Capture the cell that displays the provided text and extract its [x, y] central coordinate. 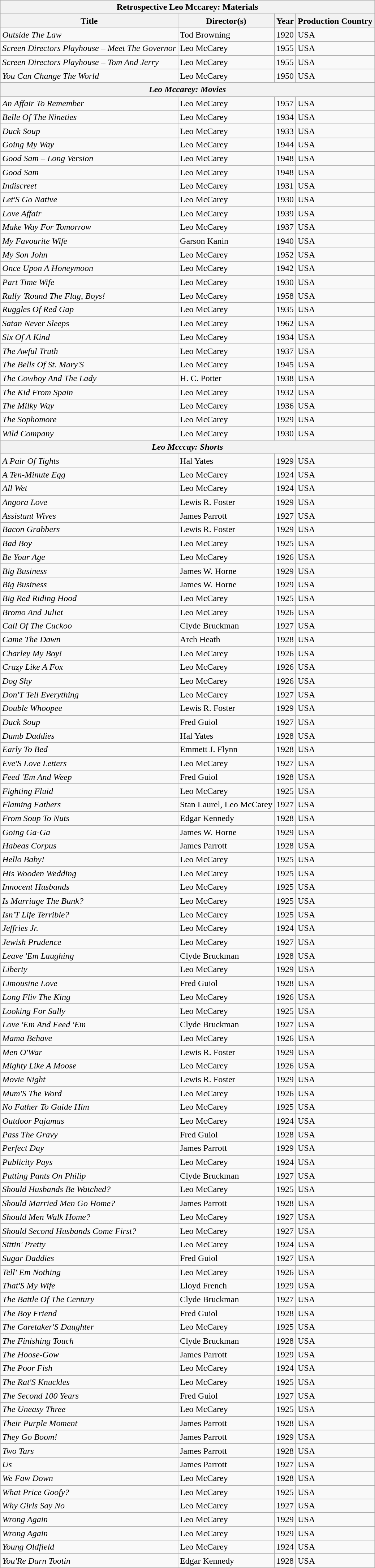
Liberty [89, 969]
A Ten-Minute Egg [89, 475]
Young Oldfield [89, 1547]
Men O'War [89, 1052]
Publicity Pays [89, 1162]
Rally 'Round The Flag, Boys! [89, 296]
The Milky Way [89, 406]
Perfect Day [89, 1148]
Angora Love [89, 502]
1940 [285, 241]
Looking For Sally [89, 1011]
Production Country [335, 21]
Dog Shy [89, 681]
Tod Browning [226, 35]
Sugar Daddies [89, 1258]
Leo Mccarey: Movies [187, 90]
H. C. Potter [226, 378]
Isn'T Life Terrible? [89, 915]
A Pair Of Tights [89, 461]
The Second 100 Years [89, 1396]
Screen Directors Playhouse – Tom And Jerry [89, 62]
Came The Dawn [89, 640]
You'Re Darn Tootin [89, 1561]
That'S My Wife [89, 1286]
1945 [285, 364]
The Bells Of St. Mary'S [89, 364]
Pass The Gravy [89, 1135]
Good Sam – Long Version [89, 158]
1931 [285, 186]
Title [89, 21]
Leave 'Em Laughing [89, 956]
Don'T Tell Everything [89, 695]
1935 [285, 310]
Sittin' Pretty [89, 1244]
Call Of The Cuckoo [89, 626]
Director(s) [226, 21]
Bad Boy [89, 543]
They Go Boom! [89, 1437]
Mighty Like A Moose [89, 1066]
Outside The Law [89, 35]
Us [89, 1464]
Outdoor Pajamas [89, 1121]
Emmett J. Flynn [226, 750]
Feed 'Em And Weep [89, 777]
Going My Way [89, 144]
The Awful Truth [89, 351]
Movie Night [89, 1080]
From Soup To Nuts [89, 818]
1920 [285, 35]
Lloyd French [226, 1286]
Bromo And Juliet [89, 612]
Dumb Daddies [89, 736]
The Finishing Touch [89, 1341]
Belle Of The Nineties [89, 117]
My Son John [89, 255]
Mum'S The Word [89, 1093]
All Wet [89, 488]
Retrospective Leo Mccarey: Materials [187, 7]
Ruggles Of Red Gap [89, 310]
Garson Kanin [226, 241]
1958 [285, 296]
Jewish Prudence [89, 942]
Big Red Riding Hood [89, 598]
Two Tars [89, 1451]
1933 [285, 131]
Double Whoopee [89, 708]
Their Purple Moment [89, 1423]
Long Fliv The King [89, 997]
1942 [285, 268]
No Father To Guide Him [89, 1107]
The Cowboy And The Lady [89, 378]
You Can Change The World [89, 76]
Bacon Grabbers [89, 530]
The Kid From Spain [89, 392]
Once Upon A Honeymoon [89, 268]
Tell' Em Nothing [89, 1272]
1939 [285, 213]
1944 [285, 144]
The Hoose-Gow [89, 1355]
Flaming Fathers [89, 804]
Love Affair [89, 213]
Eve'S Love Letters [89, 763]
Mama Behave [89, 1038]
1938 [285, 378]
1936 [285, 406]
Hello Baby! [89, 860]
An Affair To Remember [89, 103]
Habeas Corpus [89, 846]
Fighting Fluid [89, 791]
Limousine Love [89, 983]
Arch Heath [226, 640]
Screen Directors Playhouse – Meet The Governor [89, 48]
Love 'Em And Feed 'Em [89, 1024]
Should Men Walk Home? [89, 1217]
The Uneasy Three [89, 1409]
Should Husbands Be Watched? [89, 1189]
1950 [285, 76]
Going Ga-Ga [89, 832]
The Caretaker'S Daughter [89, 1327]
1962 [285, 323]
Six Of A Kind [89, 337]
1957 [285, 103]
The Poor Fish [89, 1368]
Let'S Go Native [89, 200]
Indiscreet [89, 186]
Stan Laurel, Leo McCarey [226, 804]
Wild Company [89, 433]
My Favourite Wife [89, 241]
Make Way For Tomorrow [89, 227]
Why Girls Say No [89, 1506]
Good Sam [89, 172]
Early To Bed [89, 750]
The Sophomore [89, 420]
Crazy Like A Fox [89, 667]
Innocent Husbands [89, 887]
The Battle Of The Century [89, 1300]
Be Your Age [89, 557]
Charley My Boy! [89, 653]
Should Second Husbands Come First? [89, 1231]
Satan Never Sleeps [89, 323]
Part Time Wife [89, 282]
Putting Pants On Philip [89, 1176]
Assistant Wives [89, 516]
1932 [285, 392]
The Rat'S Knuckles [89, 1382]
Should Married Men Go Home? [89, 1203]
Leo Mcccay: Shorts [187, 447]
Year [285, 21]
What Price Goofy? [89, 1492]
His Wooden Wedding [89, 873]
We Faw Down [89, 1478]
Is Marriage The Bunk? [89, 901]
Jeffries Jr. [89, 928]
The Boy Friend [89, 1313]
1952 [285, 255]
